Pinpoint the cell where the given text exists, returning its (x, y) midpoint coordinate. 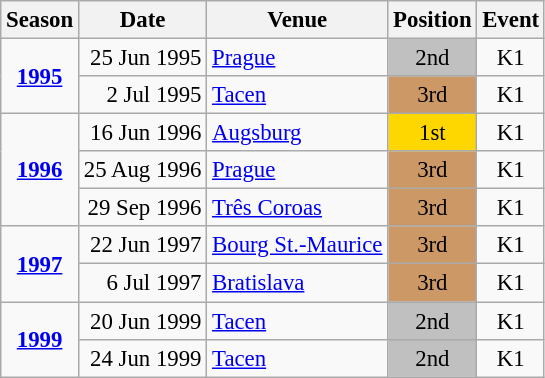
29 Sep 1996 (142, 208)
Position (432, 20)
22 Jun 1997 (142, 245)
Venue (298, 20)
6 Jul 1997 (142, 283)
Season (40, 20)
Três Coroas (298, 208)
16 Jun 1996 (142, 133)
1995 (40, 76)
2 Jul 1995 (142, 95)
Bratislava (298, 283)
1996 (40, 170)
25 Aug 1996 (142, 170)
Bourg St.-Maurice (298, 245)
24 Jun 1999 (142, 358)
Event (511, 20)
1999 (40, 340)
1st (432, 133)
1997 (40, 264)
20 Jun 1999 (142, 321)
25 Jun 1995 (142, 58)
Augsburg (298, 133)
Date (142, 20)
